Extract the [x, y] coordinate from the center of the cell holding the provided text.  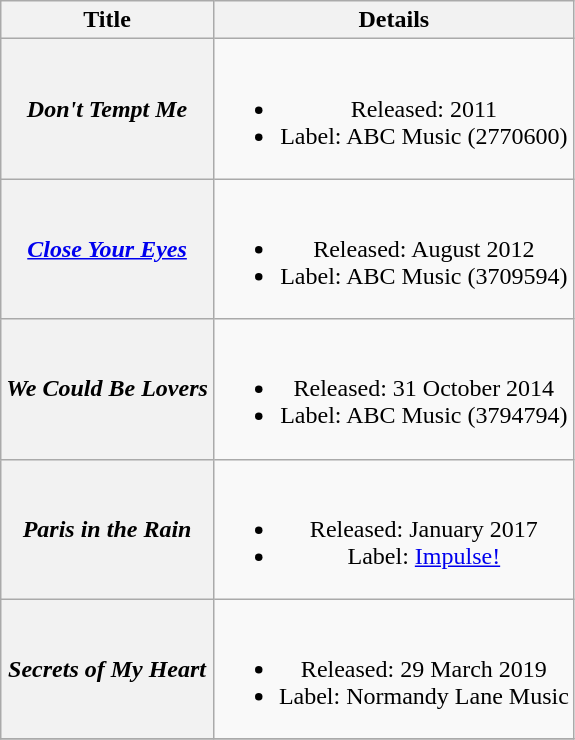
Released: 29 March 2019Label: Normandy Lane Music [394, 669]
Title [108, 20]
Don't Tempt Me [108, 109]
Released: January 2017Label: Impulse! [394, 529]
Details [394, 20]
Released: August 2012Label: ABC Music (3709594) [394, 249]
We Could Be Lovers [108, 389]
Paris in the Rain [108, 529]
Released: 31 October 2014Label: ABC Music (3794794) [394, 389]
Released: 2011Label: ABC Music (2770600) [394, 109]
Secrets of My Heart [108, 669]
Close Your Eyes [108, 249]
